Locate the cell with the specified text and output its (X, Y) center coordinate. 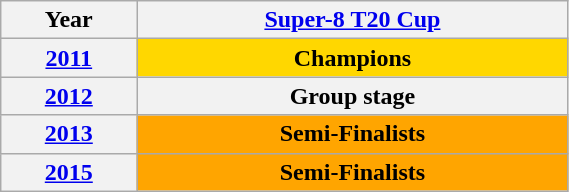
2015 (69, 172)
Year (69, 20)
Champions (352, 58)
Group stage (352, 96)
2013 (69, 134)
2011 (69, 58)
2012 (69, 96)
Super-8 T20 Cup (352, 20)
